Locate the cell with the specified text and output its (X, Y) center coordinate. 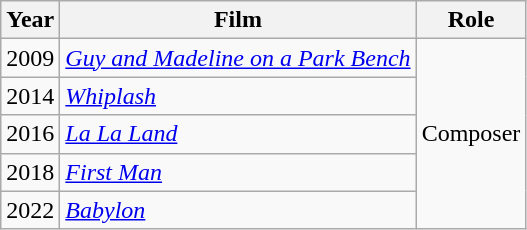
2016 (30, 134)
First Man (238, 172)
2009 (30, 58)
2018 (30, 172)
Role (471, 20)
Guy and Madeline on a Park Bench (238, 58)
2022 (30, 210)
Film (238, 20)
Year (30, 20)
Composer (471, 134)
2014 (30, 96)
Babylon (238, 210)
La La Land (238, 134)
Whiplash (238, 96)
